Scan for the cell matching the given text and deliver its (X, Y) coordinate at center. 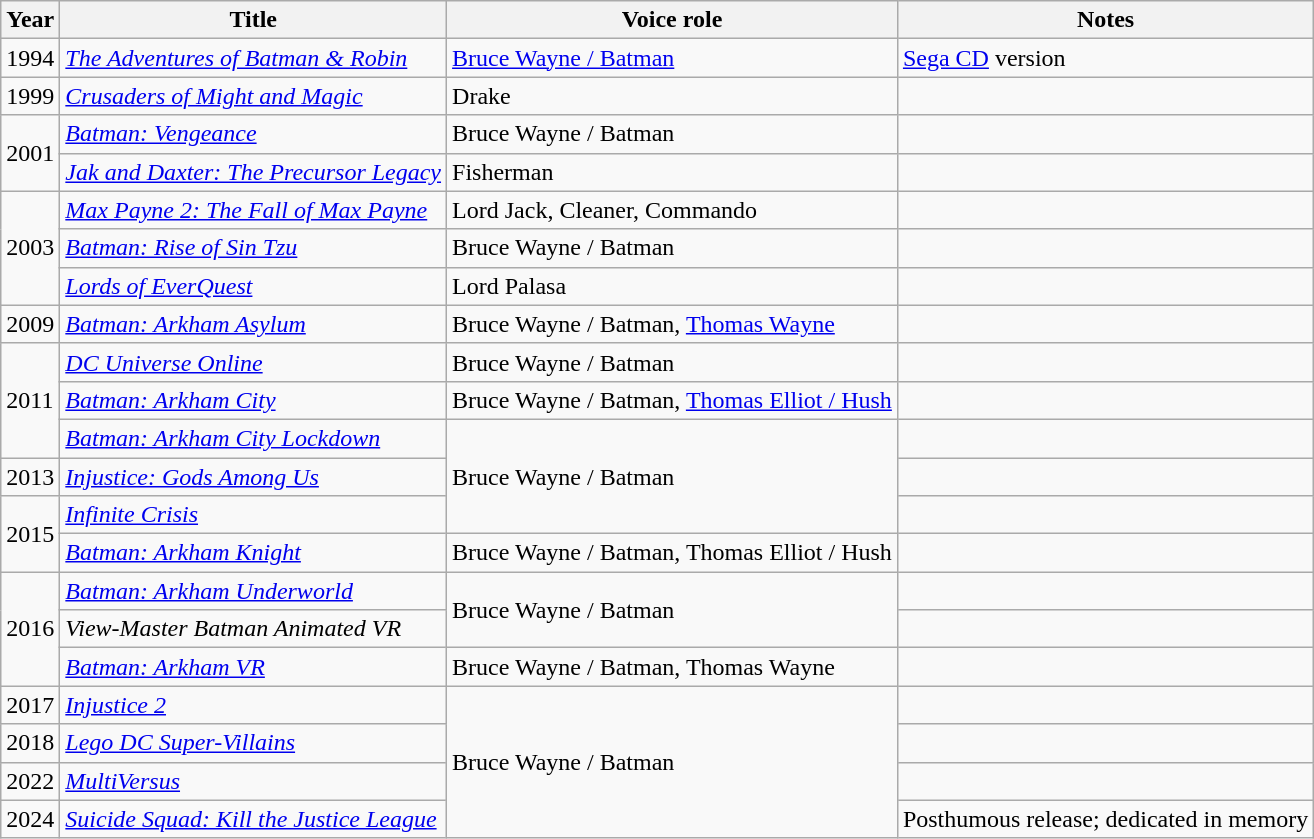
Injustice 2 (254, 705)
MultiVersus (254, 781)
Batman: Rise of Sin Tzu (254, 248)
Lord Palasa (672, 286)
Lego DC Super-Villains (254, 743)
Lords of EverQuest (254, 286)
Batman: Vengeance (254, 134)
2009 (30, 324)
View-Master Batman Animated VR (254, 629)
Sega CD version (1105, 58)
DC Universe Online (254, 362)
Drake (672, 96)
Injustice: Gods Among Us (254, 477)
Notes (1105, 20)
1999 (30, 96)
1994 (30, 58)
The Adventures of Batman & Robin (254, 58)
Voice role (672, 20)
2011 (30, 400)
2017 (30, 705)
2022 (30, 781)
Batman: Arkham VR (254, 667)
Batman: Arkham Underworld (254, 591)
Posthumous release; dedicated in memory (1105, 819)
2003 (30, 248)
Lord Jack, Cleaner, Commando (672, 210)
2016 (30, 629)
Infinite Crisis (254, 515)
Batman: Arkham City Lockdown (254, 438)
2015 (30, 534)
Batman: Arkham Knight (254, 553)
Suicide Squad: Kill the Justice League (254, 819)
2013 (30, 477)
Batman: Arkham City (254, 400)
2024 (30, 819)
Fisherman (672, 172)
Jak and Daxter: The Precursor Legacy (254, 172)
2018 (30, 743)
2001 (30, 153)
Crusaders of Might and Magic (254, 96)
Title (254, 20)
Year (30, 20)
Max Payne 2: The Fall of Max Payne (254, 210)
Batman: Arkham Asylum (254, 324)
